Detect which cell encompasses the target text, then output its [x, y] center coordinate. 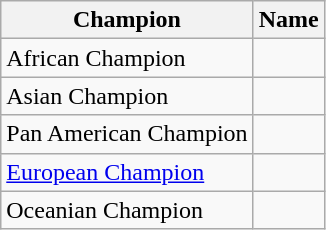
European Champion [127, 172]
Pan American Champion [127, 134]
Name [288, 20]
African Champion [127, 58]
Oceanian Champion [127, 210]
Asian Champion [127, 96]
Champion [127, 20]
